Provide the [x, y] coordinate of the cell's center where the given text is located.  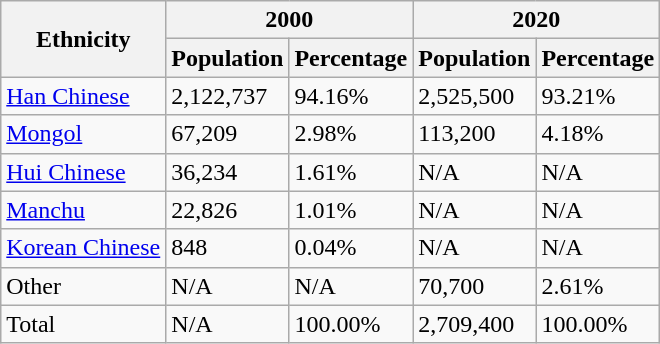
0.04% [351, 248]
94.16% [351, 96]
2020 [536, 20]
4.18% [598, 134]
36,234 [228, 172]
Korean Chinese [84, 248]
Mongol [84, 134]
2,525,500 [474, 96]
Other [84, 286]
67,209 [228, 134]
Han Chinese [84, 96]
70,700 [474, 286]
1.61% [351, 172]
2000 [290, 20]
2,122,737 [228, 96]
22,826 [228, 210]
Total [84, 324]
93.21% [598, 96]
Hui Chinese [84, 172]
Manchu [84, 210]
Ethnicity [84, 39]
113,200 [474, 134]
848 [228, 248]
1.01% [351, 210]
2,709,400 [474, 324]
2.98% [351, 134]
2.61% [598, 286]
